Identify which cell holds the provided text, then report its [x, y] central coordinate. 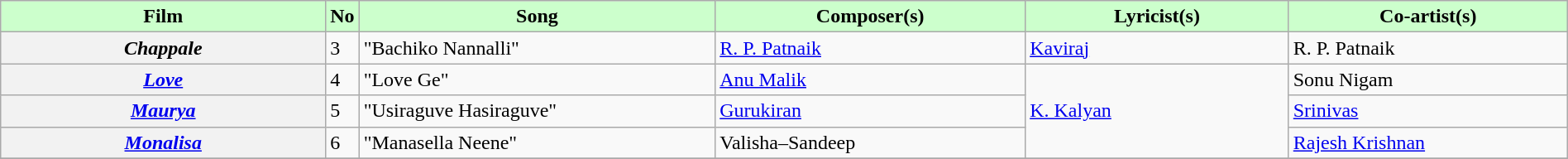
Song [538, 17]
Sonu Nigam [1427, 79]
Gurukiran [870, 111]
Film [164, 17]
6 [342, 142]
4 [342, 79]
Maurya [164, 111]
Love [164, 79]
"Love Ge" [538, 79]
"Manasella Neene" [538, 142]
No [342, 17]
Monalisa [164, 142]
Rajesh Krishnan [1427, 142]
Kaviraj [1158, 48]
Lyricist(s) [1158, 17]
Valisha–Sandeep [870, 142]
Anu Malik [870, 79]
K. Kalyan [1158, 111]
3 [342, 48]
Co-artist(s) [1427, 17]
5 [342, 111]
"Usiraguve Hasiraguve" [538, 111]
Composer(s) [870, 17]
Srinivas [1427, 111]
Chappale [164, 48]
"Bachiko Nannalli" [538, 48]
